Return the [x, y] coordinate for the center point of the cell that contains the specified text.  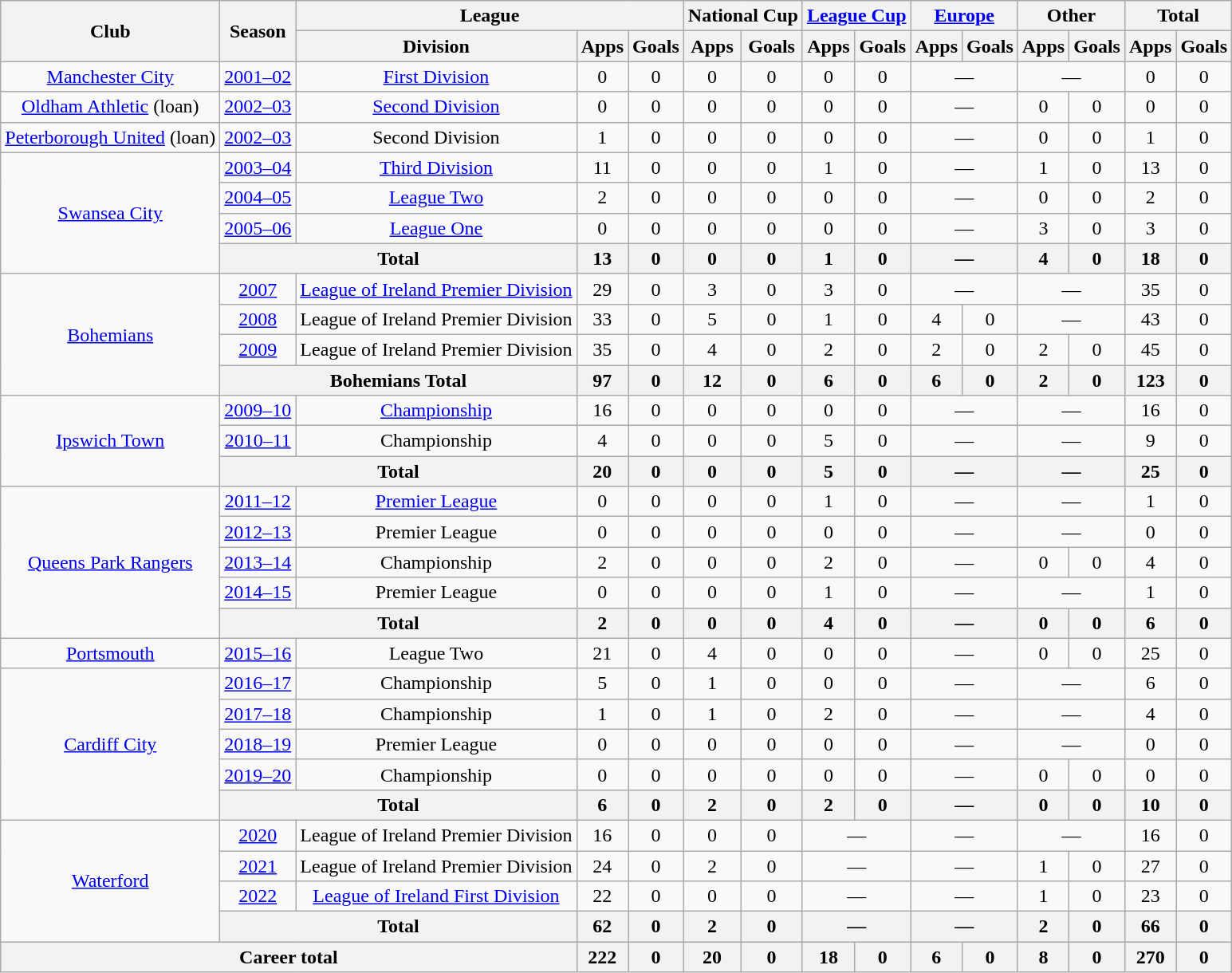
2022 [258, 896]
11 [602, 167]
21 [602, 653]
Bohemians [110, 334]
2012–13 [258, 532]
2017–18 [258, 714]
2008 [258, 319]
29 [602, 289]
Season [258, 31]
2014–15 [258, 593]
2009–10 [258, 411]
Oldham Athletic (loan) [110, 107]
2007 [258, 289]
League Cup [856, 16]
27 [1150, 865]
43 [1150, 319]
Waterford [110, 880]
Club [110, 31]
2019–20 [258, 774]
2010–11 [258, 441]
Cardiff City [110, 744]
League One [436, 228]
2021 [258, 865]
National Cup [743, 16]
2005–06 [258, 228]
33 [602, 319]
Third Division [436, 167]
Portsmouth [110, 653]
League of Ireland First Division [436, 896]
222 [602, 957]
2011–12 [258, 502]
2018–19 [258, 744]
2016–17 [258, 683]
123 [1150, 380]
2003–04 [258, 167]
8 [1043, 957]
Other [1071, 16]
23 [1150, 896]
22 [602, 896]
Division [436, 46]
270 [1150, 957]
9 [1150, 441]
Ipswich Town [110, 441]
10 [1150, 805]
66 [1150, 927]
Europe [964, 16]
Swansea City [110, 213]
2004–05 [258, 198]
2001–02 [258, 77]
62 [602, 927]
2020 [258, 835]
League [490, 16]
24 [602, 865]
2009 [258, 349]
Career total [289, 957]
Manchester City [110, 77]
First Division [436, 77]
2013–14 [258, 562]
Peterborough United (loan) [110, 137]
Bohemians Total [399, 380]
45 [1150, 349]
97 [602, 380]
12 [712, 380]
2015–16 [258, 653]
Queens Park Rangers [110, 562]
